Capture the cell that displays the provided text and extract its (x, y) central coordinate. 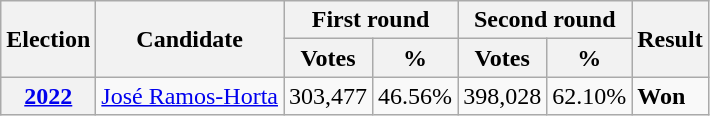
62.10% (590, 96)
398,028 (502, 96)
José Ramos-Horta (190, 96)
Candidate (190, 39)
2022 (48, 96)
46.56% (416, 96)
Election (48, 39)
First round (371, 20)
Won (670, 96)
Result (670, 39)
Second round (545, 20)
303,477 (328, 96)
